Search for the cell housing the specified text and yield its [X, Y] center coordinate. 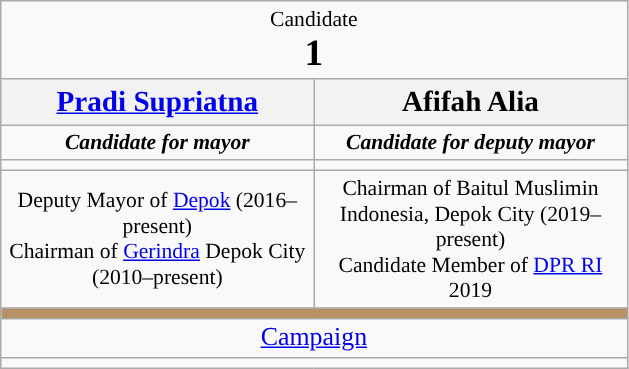
Candidate for deputy mayor [470, 143]
Campaign [314, 338]
Afifah Alia [470, 102]
Candidate1 [314, 40]
Pradi Supriatna [158, 102]
Deputy Mayor of Depok (2016–present) Chairman of Gerindra Depok City (2010–present) [158, 240]
Candidate for mayor [158, 143]
Chairman of Baitul Muslimin Indonesia, Depok City (2019–present) Candidate Member of DPR RI 2019 [470, 240]
